Identify which cell holds the provided text, then report its (x, y) central coordinate. 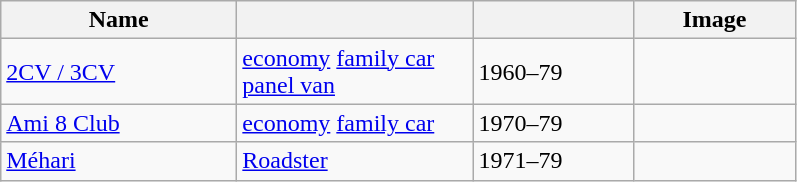
Méhari (119, 161)
Name (119, 20)
1970–79 (554, 123)
2CV / 3CV (119, 72)
Roadster (355, 161)
economy family car (355, 123)
1960–79 (554, 72)
1971–79 (554, 161)
Ami 8 Club (119, 123)
economy family carpanel van (355, 72)
Image (714, 20)
